Output the (x, y) coordinate of the center of the cell containing the given text.  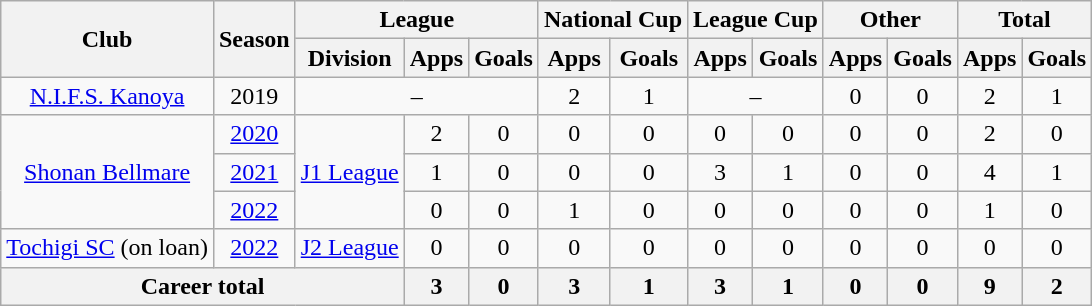
Season (254, 39)
Career total (202, 286)
J1 League (350, 172)
2020 (254, 134)
2019 (254, 96)
Shonan Bellmare (108, 172)
League Cup (756, 20)
Division (350, 58)
League (416, 20)
9 (989, 286)
4 (989, 172)
Other (890, 20)
Club (108, 39)
National Cup (612, 20)
Total (1024, 20)
Tochigi SC (on loan) (108, 248)
N.I.F.S. Kanoya (108, 96)
J2 League (350, 248)
2021 (254, 172)
